Locate the cell with the specified text and output its (X, Y) center coordinate. 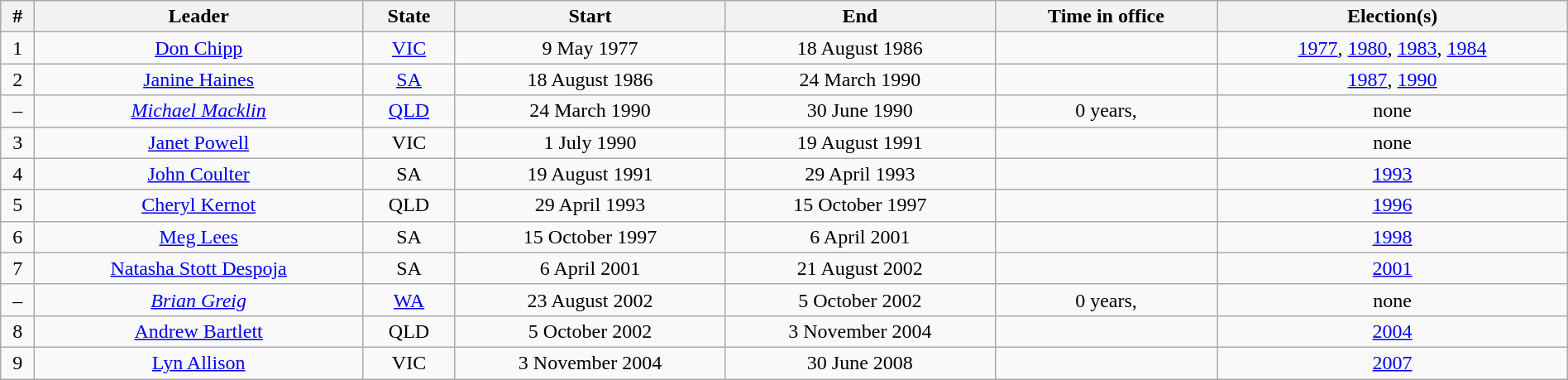
Brian Greig (198, 300)
9 May 1977 (590, 48)
5 (18, 205)
6 (18, 237)
21 August 2002 (860, 268)
Lyn Allison (198, 363)
4 (18, 174)
2 (18, 79)
1 (18, 48)
Natasha Stott Despoja (198, 268)
30 June 1990 (860, 111)
Andrew Bartlett (198, 331)
7 (18, 268)
1977, 1980, 1983, 1984 (1393, 48)
Meg Lees (198, 237)
Janine Haines (198, 79)
Cheryl Kernot (198, 205)
9 (18, 363)
State (409, 17)
Start (590, 17)
2001 (1393, 268)
End (860, 17)
2007 (1393, 363)
# (18, 17)
Don Chipp (198, 48)
1987, 1990 (1393, 79)
Michael Macklin (198, 111)
Janet Powell (198, 142)
23 August 2002 (590, 300)
8 (18, 331)
2004 (1393, 331)
30 June 2008 (860, 363)
1 July 1990 (590, 142)
WA (409, 300)
John Coulter (198, 174)
Time in office (1107, 17)
Leader (198, 17)
Election(s) (1393, 17)
1998 (1393, 237)
3 (18, 142)
1993 (1393, 174)
1996 (1393, 205)
